Return (X, Y) of the center of cell containing provided text 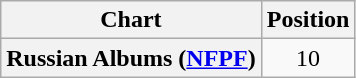
Position (308, 20)
Russian Albums (NFPF) (131, 58)
Chart (131, 20)
10 (308, 58)
